Detect which cell encompasses the target text, then output its [X, Y] center coordinate. 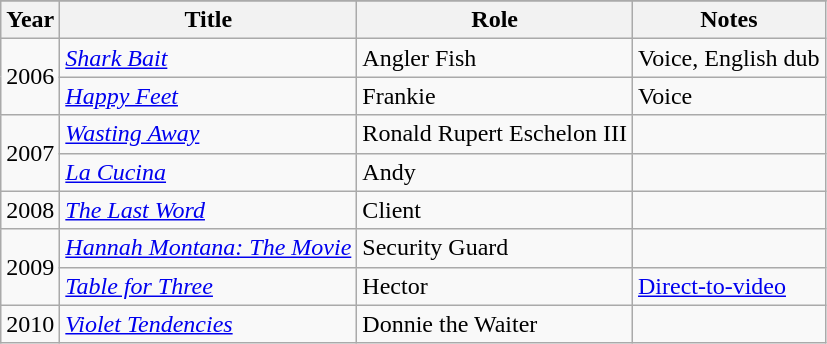
2009 [30, 267]
Frankie [495, 96]
Year [30, 20]
Title [208, 20]
Happy Feet [208, 96]
The Last Word [208, 210]
La Cucina [208, 172]
Ronald Rupert Eschelon III [495, 134]
Client [495, 210]
Violet Tendencies [208, 324]
Direct-to-video [730, 286]
Hector [495, 286]
Role [495, 20]
2008 [30, 210]
Voice, English dub [730, 58]
Voice [730, 96]
2010 [30, 324]
Shark Bait [208, 58]
Hannah Montana: The Movie [208, 248]
Andy [495, 172]
Table for Three [208, 286]
Donnie the Waiter [495, 324]
Wasting Away [208, 134]
2007 [30, 153]
Notes [730, 20]
Security Guard [495, 248]
2006 [30, 77]
Angler Fish [495, 58]
